Locate the cell with the specified text and output its (x, y) center coordinate. 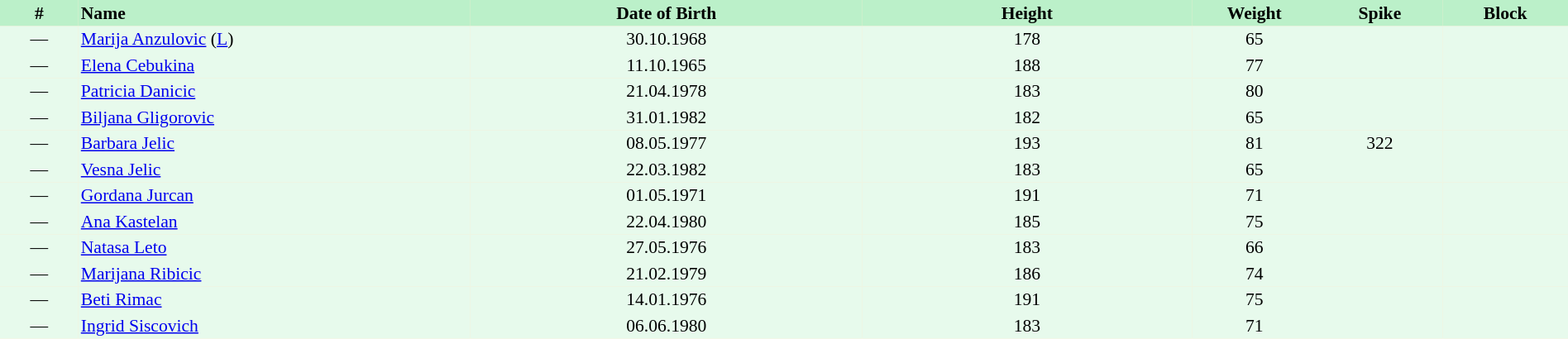
Block (1505, 13)
Barbara Jelic (275, 144)
Height (1027, 13)
Ingrid Siscovich (275, 326)
Elena Cebukina (275, 65)
Patricia Danicic (275, 91)
22.03.1982 (667, 169)
77 (1255, 65)
01.05.1971 (667, 195)
185 (1027, 222)
11.10.1965 (667, 65)
Vesna Jelic (275, 169)
182 (1027, 117)
Biljana Gligorovic (275, 117)
30.10.1968 (667, 40)
08.05.1977 (667, 144)
21.02.1979 (667, 274)
14.01.1976 (667, 299)
178 (1027, 40)
322 (1380, 144)
80 (1255, 91)
21.04.1978 (667, 91)
188 (1027, 65)
Weight (1255, 13)
193 (1027, 144)
81 (1255, 144)
74 (1255, 274)
Beti Rimac (275, 299)
Marijana Ribicic (275, 274)
Spike (1380, 13)
Name (275, 13)
31.01.1982 (667, 117)
66 (1255, 248)
Ana Kastelan (275, 222)
186 (1027, 274)
06.06.1980 (667, 326)
Gordana Jurcan (275, 195)
Date of Birth (667, 13)
# (40, 13)
27.05.1976 (667, 248)
Natasa Leto (275, 248)
22.04.1980 (667, 222)
Marija Anzulovic (L) (275, 40)
